Scan for the cell matching the given text and deliver its (x, y) coordinate at center. 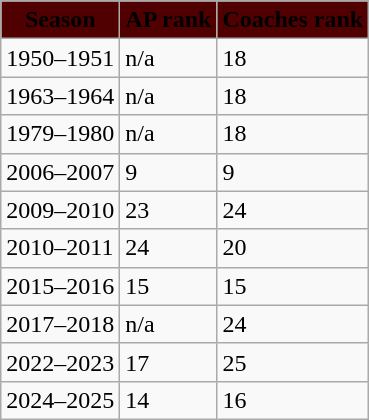
1979–1980 (60, 134)
2009–2010 (60, 210)
25 (293, 362)
2017–2018 (60, 324)
2015–2016 (60, 286)
AP rank (168, 20)
14 (168, 400)
17 (168, 362)
23 (168, 210)
2024–2025 (60, 400)
Coaches rank (293, 20)
Season (60, 20)
20 (293, 248)
2010–2011 (60, 248)
16 (293, 400)
2022–2023 (60, 362)
1963–1964 (60, 96)
2006–2007 (60, 172)
1950–1951 (60, 58)
